Pinpoint the cell where the given text exists, returning its (x, y) midpoint coordinate. 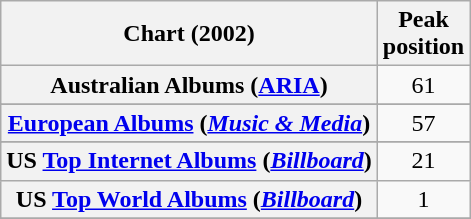
61 (423, 85)
Peakposition (423, 34)
57 (423, 123)
US Top World Albums (Billboard) (189, 199)
21 (423, 161)
Australian Albums (ARIA) (189, 85)
1 (423, 199)
US Top Internet Albums (Billboard) (189, 161)
European Albums (Music & Media) (189, 123)
Chart (2002) (189, 34)
